Extract the (X, Y) coordinate from the center of the cell holding the provided text.  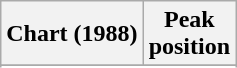
Chart (1988) (72, 34)
Peak position (189, 34)
